Identify which cell holds the provided text, then report its (X, Y) central coordinate. 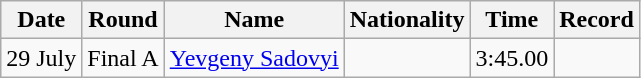
Time (512, 20)
29 July (42, 58)
Date (42, 20)
Final A (123, 58)
Yevgeny Sadovyi (254, 58)
3:45.00 (512, 58)
Nationality (407, 20)
Round (123, 20)
Name (254, 20)
Record (597, 20)
